Output the [x, y] coordinate of the center of the cell containing the given text.  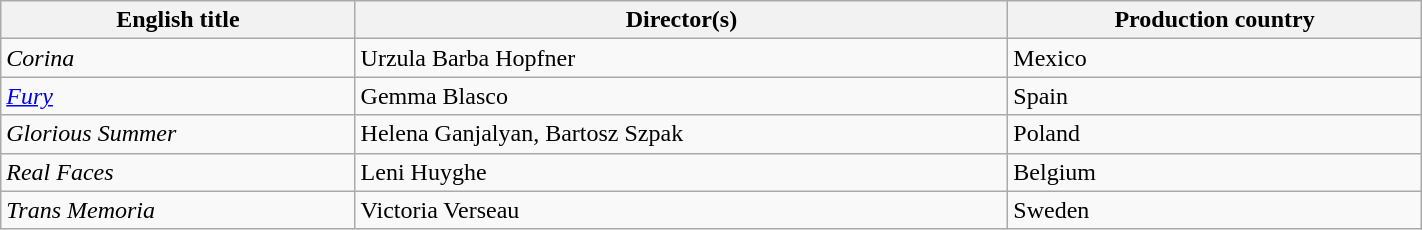
Fury [178, 96]
Corina [178, 58]
Mexico [1214, 58]
Real Faces [178, 172]
Glorious Summer [178, 134]
Trans Memoria [178, 210]
Urzula Barba Hopfner [682, 58]
English title [178, 20]
Helena Ganjalyan, Bartosz Szpak [682, 134]
Leni Huyghe [682, 172]
Spain [1214, 96]
Victoria Verseau [682, 210]
Sweden [1214, 210]
Director(s) [682, 20]
Belgium [1214, 172]
Production country [1214, 20]
Gemma Blasco [682, 96]
Poland [1214, 134]
